Search for the cell housing the specified text and yield its (X, Y) center coordinate. 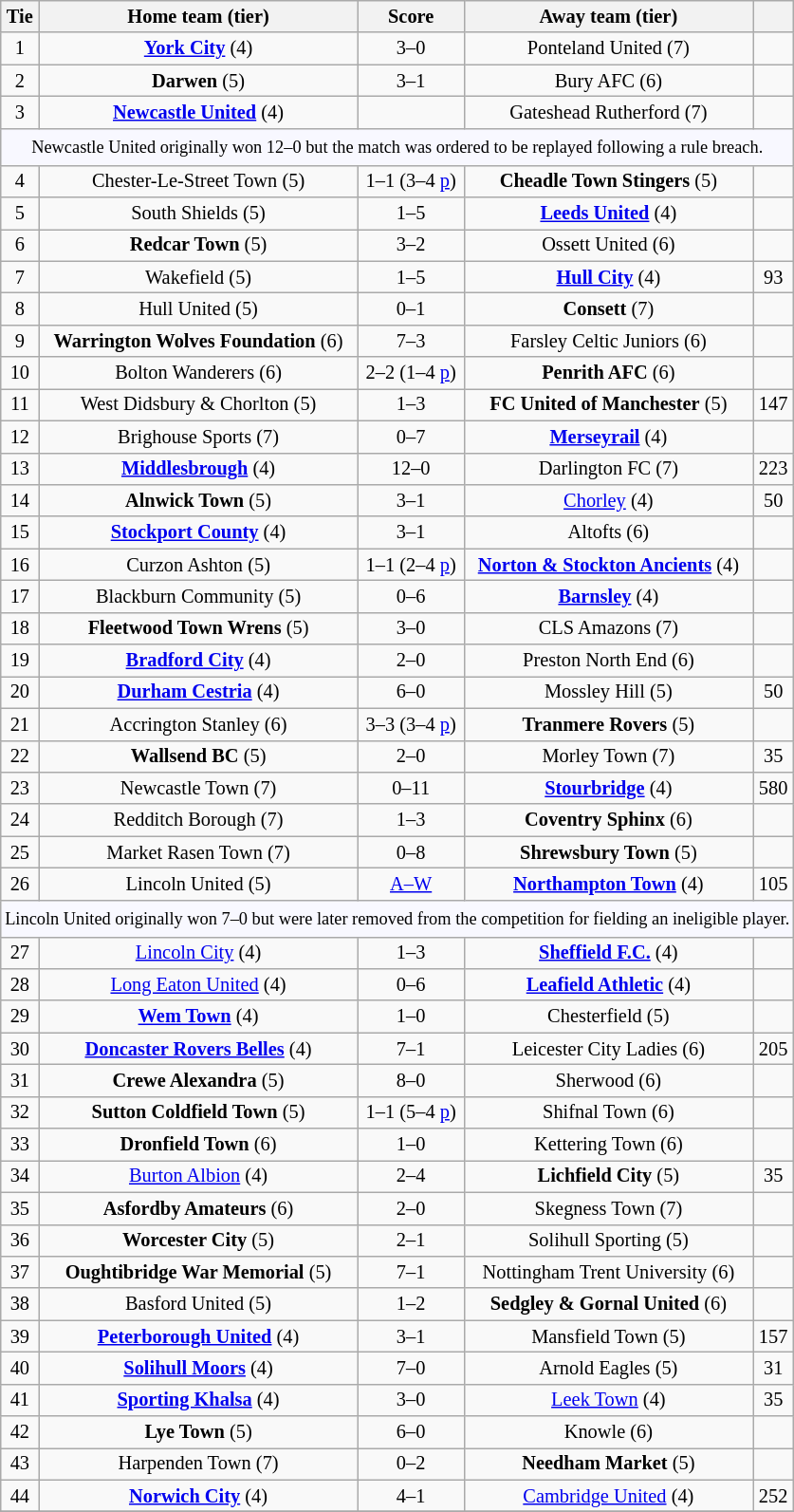
Skegness Town (7) (608, 1208)
Altofts (6) (608, 532)
Leafield Athletic (4) (608, 984)
223 (774, 469)
2 (20, 81)
Northampton Town (4) (608, 884)
11 (20, 404)
205 (774, 1049)
Worcester City (5) (198, 1241)
19 (20, 661)
36 (20, 1241)
Blackburn Community (5) (198, 596)
17 (20, 596)
8 (20, 308)
Leicester City Ladies (6) (608, 1049)
44 (20, 1496)
33 (20, 1145)
Burton Albion (4) (198, 1176)
Long Eaton United (4) (198, 984)
Oughtibridge War Memorial (5) (198, 1272)
Score (411, 16)
Sporting Khalsa (4) (198, 1400)
Newcastle United originally won 12–0 but the match was ordered to be replayed following a rule breach. (397, 146)
Home team (tier) (198, 16)
32 (20, 1112)
0–1 (411, 308)
Harpenden Town (7) (198, 1464)
1 (20, 48)
Basford United (5) (198, 1304)
21 (20, 724)
18 (20, 628)
43 (20, 1464)
Bradford City (4) (198, 661)
Lye Town (5) (198, 1432)
Wakefield (5) (198, 277)
Shifnal Town (6) (608, 1112)
13 (20, 469)
37 (20, 1272)
25 (20, 852)
1–1 (2–4 p) (411, 565)
Sheffield F.C. (4) (608, 953)
Cambridge United (4) (608, 1496)
Stockport County (4) (198, 532)
Lincoln United originally won 7–0 but were later removed from the competition for fielding an ineligible player. (397, 919)
Curzon Ashton (5) (198, 565)
Lincoln City (4) (198, 953)
Fleetwood Town Wrens (5) (198, 628)
Durham Cestria (4) (198, 692)
Crewe Alexandra (5) (198, 1080)
2–1 (411, 1241)
1–1 (3–4 p) (411, 181)
FC United of Manchester (5) (608, 404)
252 (774, 1496)
Wallsend BC (5) (198, 756)
4 (20, 181)
157 (774, 1336)
York City (4) (198, 48)
Chorley (4) (608, 500)
22 (20, 756)
Solihull Sporting (5) (608, 1241)
10 (20, 373)
A–W (411, 884)
Nottingham Trent University (6) (608, 1272)
South Shields (5) (198, 213)
Merseyrail (4) (608, 437)
8–0 (411, 1080)
Asfordby Amateurs (6) (198, 1208)
Brighouse Sports (7) (198, 437)
Solihull Moors (4) (198, 1368)
Warrington Wolves Foundation (6) (198, 341)
Darlington FC (7) (608, 469)
38 (20, 1304)
14 (20, 500)
Morley Town (7) (608, 756)
0–2 (411, 1464)
Stourbridge (4) (608, 788)
4–1 (411, 1496)
Redditch Borough (7) (198, 820)
Redcar Town (5) (198, 245)
Bolton Wanderers (6) (198, 373)
12–0 (411, 469)
Market Rasen Town (7) (198, 852)
2–2 (1–4 p) (411, 373)
Penrith AFC (6) (608, 373)
20 (20, 692)
Chesterfield (5) (608, 1017)
Newcastle Town (7) (198, 788)
6 (20, 245)
Arnold Eagles (5) (608, 1368)
1–2 (411, 1304)
Sherwood (6) (608, 1080)
147 (774, 404)
15 (20, 532)
Barnsley (4) (608, 596)
Newcastle United (4) (198, 112)
Sedgley & Gornal United (6) (608, 1304)
0–7 (411, 437)
Mossley Hill (5) (608, 692)
Doncaster Rovers Belles (4) (198, 1049)
Wem Town (4) (198, 1017)
0–8 (411, 852)
9 (20, 341)
Peterborough United (4) (198, 1336)
7–0 (411, 1368)
Dronfield Town (6) (198, 1145)
42 (20, 1432)
Alnwick Town (5) (198, 500)
CLS Amazons (7) (608, 628)
Tie (20, 16)
23 (20, 788)
1–1 (5–4 p) (411, 1112)
5 (20, 213)
105 (774, 884)
Coventry Sphinx (6) (608, 820)
29 (20, 1017)
Norwich City (4) (198, 1496)
40 (20, 1368)
Mansfield Town (5) (608, 1336)
93 (774, 277)
Chester-Le-Street Town (5) (198, 181)
Lichfield City (5) (608, 1176)
Preston North End (6) (608, 661)
Consett (7) (608, 308)
2–4 (411, 1176)
Gateshead Rutherford (7) (608, 112)
12 (20, 437)
580 (774, 788)
Lincoln United (5) (198, 884)
27 (20, 953)
3–3 (3–4 p) (411, 724)
Middlesbrough (4) (198, 469)
Bury AFC (6) (608, 81)
7–3 (411, 341)
Hull City (4) (608, 277)
30 (20, 1049)
Leek Town (4) (608, 1400)
Kettering Town (6) (608, 1145)
Away team (tier) (608, 16)
Norton & Stockton Ancients (4) (608, 565)
Tranmere Rovers (5) (608, 724)
0–11 (411, 788)
Leeds United (4) (608, 213)
24 (20, 820)
West Didsbury & Chorlton (5) (198, 404)
Sutton Coldfield Town (5) (198, 1112)
Accrington Stanley (6) (198, 724)
34 (20, 1176)
Shrewsbury Town (5) (608, 852)
Hull United (5) (198, 308)
Cheadle Town Stingers (5) (608, 181)
Darwen (5) (198, 81)
26 (20, 884)
28 (20, 984)
41 (20, 1400)
3–2 (411, 245)
Farsley Celtic Juniors (6) (608, 341)
16 (20, 565)
Ponteland United (7) (608, 48)
Needham Market (5) (608, 1464)
7 (20, 277)
3 (20, 112)
Knowle (6) (608, 1432)
39 (20, 1336)
Ossett United (6) (608, 245)
